Pinpoint the cell where the given text exists, returning its [X, Y] midpoint coordinate. 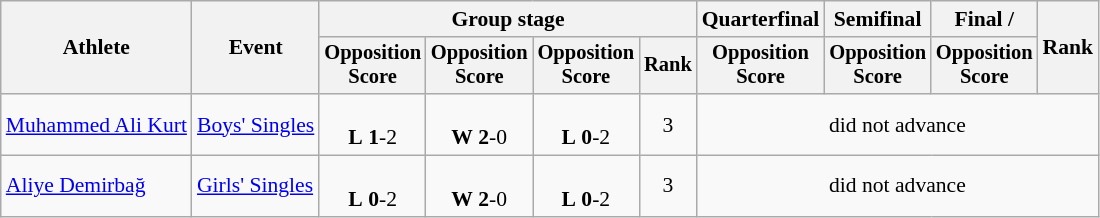
Boys' Singles [256, 124]
L 1-2 [372, 124]
Muhammed Ali Kurt [96, 124]
Athlete [96, 48]
Group stage [508, 19]
Aliye Demirbağ [96, 186]
Event [256, 48]
Semifinal [878, 19]
Final / [984, 19]
Girls' Singles [256, 186]
Quarterfinal [761, 19]
